Provide the (x, y) coordinate of the cell's center where the given text is located.  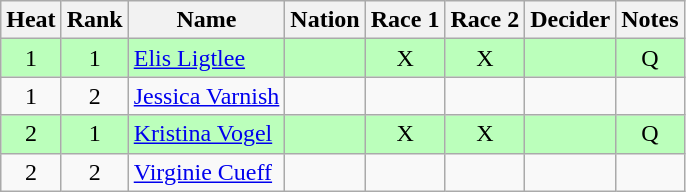
Race 2 (485, 20)
Race 1 (405, 20)
Kristina Vogel (206, 134)
Nation (325, 20)
Jessica Varnish (206, 96)
Elis Ligtlee (206, 58)
Name (206, 20)
Rank (94, 20)
Notes (650, 20)
Heat (31, 20)
Decider (570, 20)
Virginie Cueff (206, 172)
